Extract the (x, y) coordinate from the center of the cell holding the provided text.  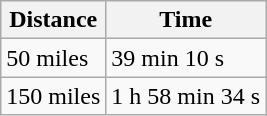
50 miles (54, 58)
Time (186, 20)
150 miles (54, 96)
39 min 10 s (186, 58)
Distance (54, 20)
1 h 58 min 34 s (186, 96)
